Output the [x, y] coordinate of the center of the cell containing the given text.  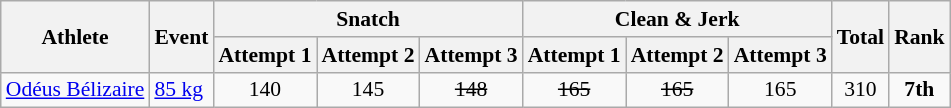
7th [920, 90]
310 [860, 90]
Odéus Bélizaire [76, 90]
Clean & Jerk [678, 19]
148 [472, 90]
85 kg [181, 90]
Rank [920, 36]
140 [264, 90]
145 [368, 90]
Event [181, 36]
Snatch [368, 19]
Total [860, 36]
Athlete [76, 36]
